For the text-containing cell, return its midpoint in [X, Y] coordinate format. 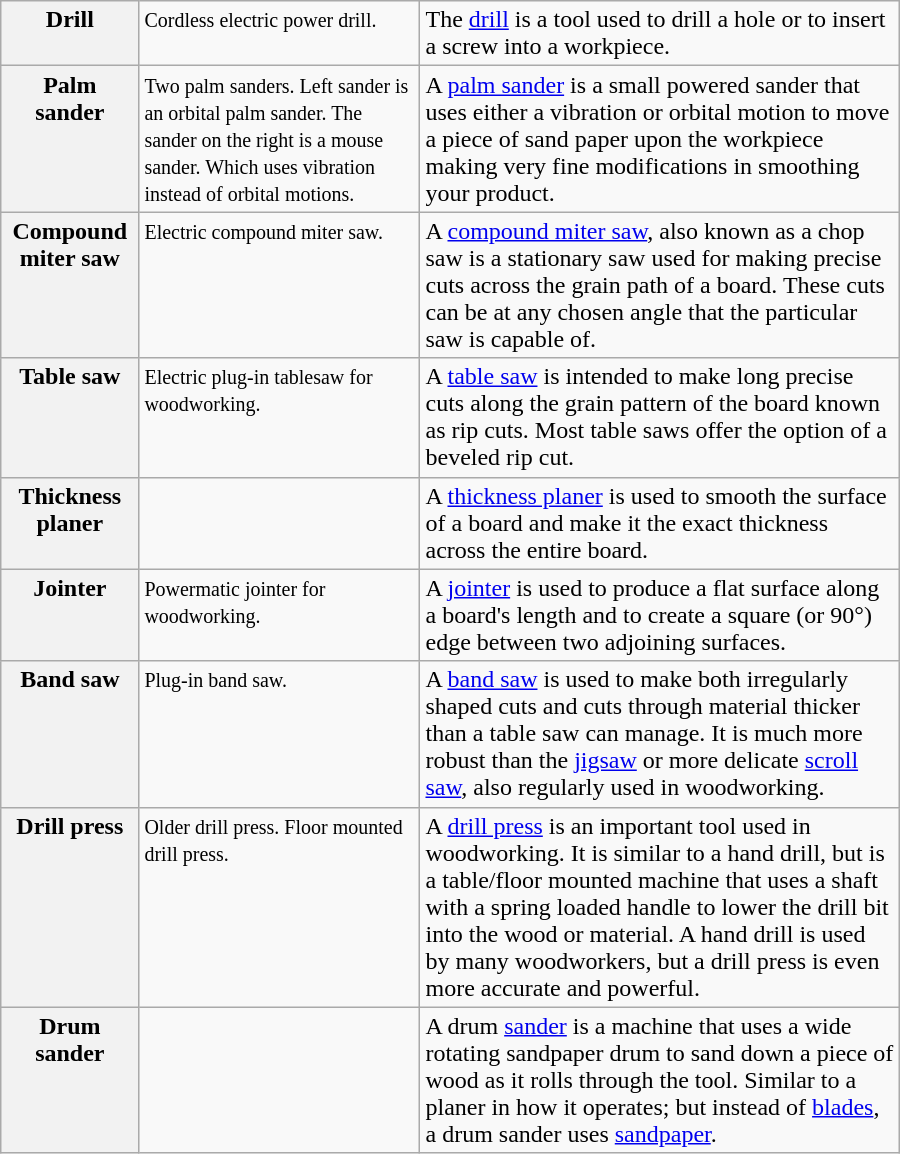
Jointer [70, 615]
Band saw [70, 734]
Older drill press. Floor mounted drill press. [280, 907]
Drill press [70, 907]
Drum sander [70, 1080]
Two palm sanders. Left sander is an orbital palm sander. The sander on the right is a mouse sander. Which uses vibration instead of orbital motions. [280, 139]
Powermatic jointer for woodworking. [280, 615]
Drill [70, 34]
Compound miter saw [70, 285]
Table saw [70, 418]
The drill is a tool used to drill a hole or to insert a screw into a workpiece. [660, 34]
Electric plug-in tablesaw for woodworking. [280, 418]
Palm sander [70, 139]
Electric compound miter saw. [280, 285]
A thickness planer is used to smooth the surface of a board and make it the exact thickness across the entire board. [660, 523]
A jointer is used to produce a flat surface along a board's length and to create a square (or 90°) edge between two adjoining surfaces. [660, 615]
Cordless electric power drill. [280, 34]
Plug-in band saw. [280, 734]
Thickness planer [70, 523]
